For the text-containing cell, return its midpoint in (x, y) coordinate format. 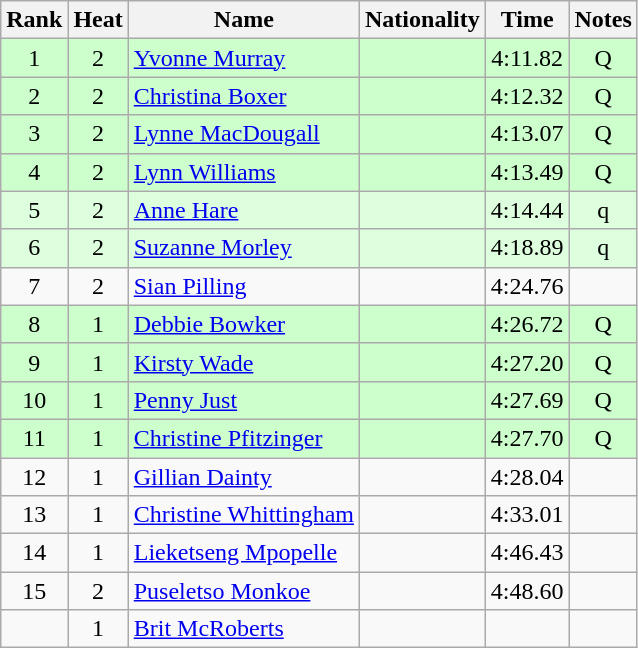
Notes (603, 20)
10 (34, 400)
9 (34, 362)
4:27.69 (527, 400)
Penny Just (244, 400)
8 (34, 324)
Lieketseng Mpopelle (244, 553)
4:24.76 (527, 286)
Christine Pfitzinger (244, 438)
15 (34, 591)
Puseletso Monkoe (244, 591)
Heat (98, 20)
4:14.44 (527, 210)
5 (34, 210)
11 (34, 438)
Debbie Bowker (244, 324)
Christina Boxer (244, 96)
Gillian Dainty (244, 477)
4:26.72 (527, 324)
6 (34, 248)
4:46.43 (527, 553)
4:18.89 (527, 248)
Name (244, 20)
4:13.07 (527, 134)
4:33.01 (527, 515)
Yvonne Murray (244, 58)
4 (34, 172)
12 (34, 477)
Kirsty Wade (244, 362)
3 (34, 134)
4:27.20 (527, 362)
Lynn Williams (244, 172)
Rank (34, 20)
Christine Whittingham (244, 515)
Anne Hare (244, 210)
4:27.70 (527, 438)
4:28.04 (527, 477)
Lynne MacDougall (244, 134)
Time (527, 20)
Suzanne Morley (244, 248)
14 (34, 553)
Brit McRoberts (244, 629)
Sian Pilling (244, 286)
4:13.49 (527, 172)
13 (34, 515)
4:11.82 (527, 58)
Nationality (423, 20)
4:48.60 (527, 591)
7 (34, 286)
4:12.32 (527, 96)
